Search for the cell housing the specified text and yield its (X, Y) center coordinate. 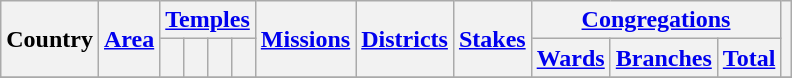
Country (50, 39)
Districts (405, 39)
Stakes (492, 39)
Temples (208, 20)
Congregations (656, 20)
Total (749, 58)
Wards (570, 58)
Area (128, 39)
Branches (664, 58)
Missions (305, 39)
